Locate the cell with the specified text and output its (X, Y) center coordinate. 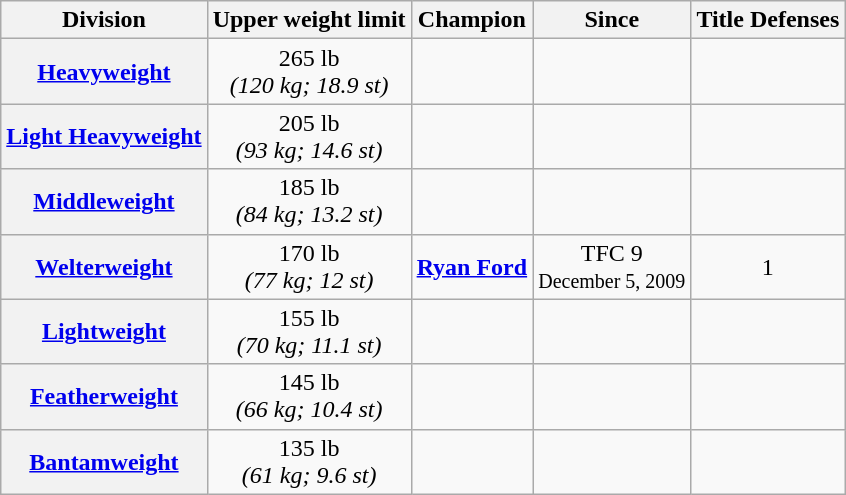
Lightweight (104, 332)
Division (104, 20)
155 lb(70 kg; 11.1 st) (309, 332)
Upper weight limit (309, 20)
Bantamweight (104, 462)
170 lb(77 kg; 12 st) (309, 266)
Welterweight (104, 266)
Middleweight (104, 202)
Title Defenses (768, 20)
185 lb(84 kg; 13.2 st) (309, 202)
Featherweight (104, 396)
1 (768, 266)
TFC 9December 5, 2009 (612, 266)
205 lb(93 kg; 14.6 st) (309, 136)
Light Heavyweight (104, 136)
145 lb(66 kg; 10.4 st) (309, 396)
Champion (472, 20)
Heavyweight (104, 72)
135 lb(61 kg; 9.6 st) (309, 462)
Ryan Ford (472, 266)
265 lb(120 kg; 18.9 st) (309, 72)
Since (612, 20)
